For the text-containing cell, return its midpoint in (x, y) coordinate format. 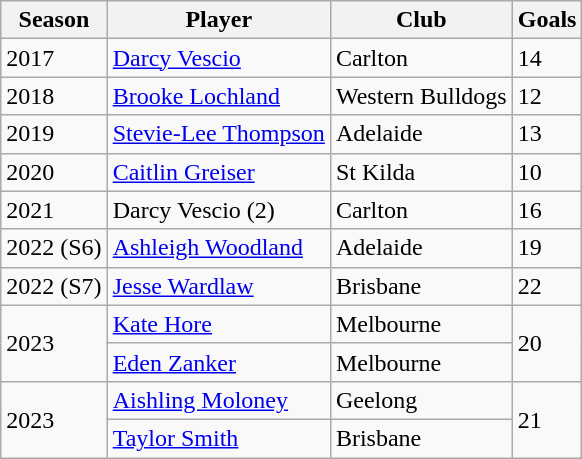
Jesse Wardlaw (218, 286)
Season (54, 20)
Ashleigh Woodland (218, 248)
Aishling Moloney (218, 400)
19 (547, 248)
Caitlin Greiser (218, 172)
2022 (S6) (54, 248)
2019 (54, 134)
20 (547, 343)
Brooke Lochland (218, 96)
Player (218, 20)
13 (547, 134)
16 (547, 210)
Club (421, 20)
Taylor Smith (218, 438)
Western Bulldogs (421, 96)
2021 (54, 210)
Darcy Vescio (218, 58)
10 (547, 172)
14 (547, 58)
Eden Zanker (218, 362)
St Kilda (421, 172)
Stevie-Lee Thompson (218, 134)
2020 (54, 172)
22 (547, 286)
2018 (54, 96)
12 (547, 96)
Darcy Vescio (2) (218, 210)
Geelong (421, 400)
2017 (54, 58)
2022 (S7) (54, 286)
21 (547, 419)
Goals (547, 20)
Kate Hore (218, 324)
